Scan for the cell matching the given text and deliver its (X, Y) coordinate at center. 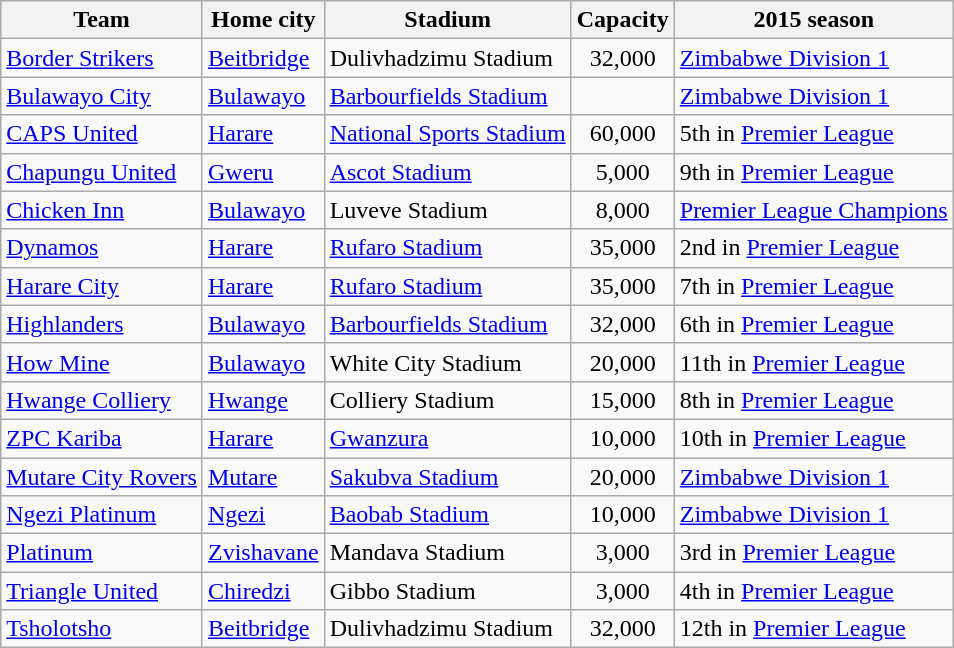
11th in Premier League (814, 362)
CAPS United (102, 134)
3rd in Premier League (814, 553)
Zvishavane (263, 553)
Chiredzi (263, 591)
7th in Premier League (814, 286)
Sakubva Stadium (448, 477)
Stadium (448, 20)
Bulawayo City (102, 96)
Chapungu United (102, 172)
Hwange (263, 400)
White City Stadium (448, 362)
Gweru (263, 172)
Gwanzura (448, 438)
6th in Premier League (814, 324)
Chicken Inn (102, 210)
12th in Premier League (814, 629)
5th in Premier League (814, 134)
Premier League Champions (814, 210)
8,000 (622, 210)
Home city (263, 20)
60,000 (622, 134)
Ascot Stadium (448, 172)
Baobab Stadium (448, 515)
Triangle United (102, 591)
National Sports Stadium (448, 134)
4th in Premier League (814, 591)
Mutare (263, 477)
10th in Premier League (814, 438)
15,000 (622, 400)
How Mine (102, 362)
Ngezi (263, 515)
Colliery Stadium (448, 400)
2nd in Premier League (814, 248)
8th in Premier League (814, 400)
Border Strikers (102, 58)
Capacity (622, 20)
Hwange Colliery (102, 400)
Luveve Stadium (448, 210)
9th in Premier League (814, 172)
2015 season (814, 20)
Tsholotsho (102, 629)
Gibbo Stadium (448, 591)
ZPC Kariba (102, 438)
Highlanders (102, 324)
Ngezi Platinum (102, 515)
Dynamos (102, 248)
Harare City (102, 286)
Platinum (102, 553)
Team (102, 20)
Mutare City Rovers (102, 477)
5,000 (622, 172)
Mandava Stadium (448, 553)
